Find where the given text appears and provide that cell's center as [X, Y] coordinate. 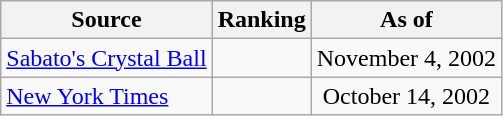
As of [406, 20]
October 14, 2002 [406, 96]
November 4, 2002 [406, 58]
New York Times [106, 96]
Sabato's Crystal Ball [106, 58]
Ranking [262, 20]
Source [106, 20]
